Identify which cell holds the provided text, then report its [X, Y] central coordinate. 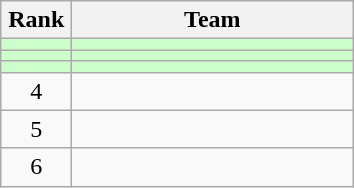
5 [36, 129]
Team [212, 20]
Rank [36, 20]
6 [36, 167]
4 [36, 91]
